Search for the cell housing the specified text and yield its (x, y) center coordinate. 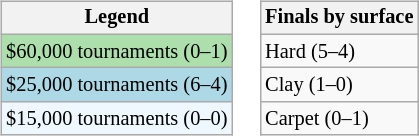
Finals by surface (339, 18)
Legend (116, 18)
$60,000 tournaments (0–1) (116, 51)
$15,000 tournaments (0–0) (116, 119)
Clay (1–0) (339, 85)
$25,000 tournaments (6–4) (116, 85)
Carpet (0–1) (339, 119)
Hard (5–4) (339, 51)
